Provide the [x, y] coordinate of the cell's center where the given text is located.  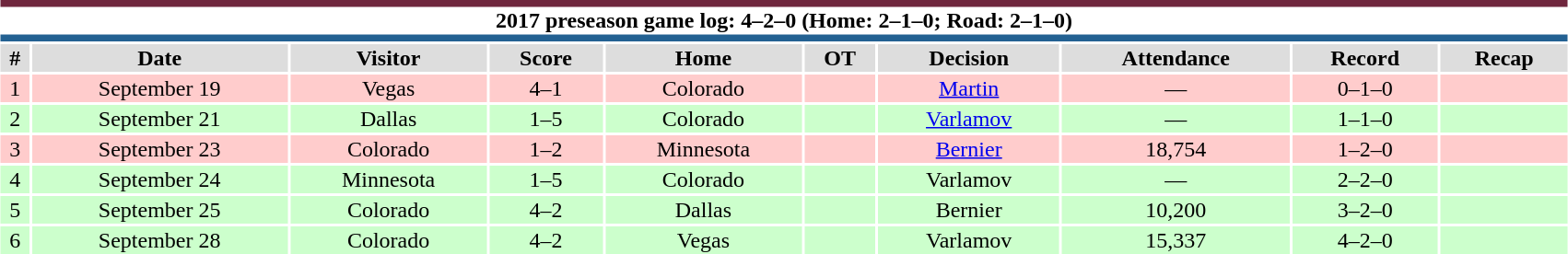
Attendance [1176, 58]
Decision [969, 58]
1–1–0 [1365, 119]
September 19 [158, 88]
4 [15, 179]
Score [545, 58]
Date [158, 58]
Martin [969, 88]
3–2–0 [1365, 210]
6 [15, 240]
18,754 [1176, 149]
Home [704, 58]
# [15, 58]
OT [840, 58]
1–2–0 [1365, 149]
10,200 [1176, 210]
1–2 [545, 149]
September 24 [158, 179]
Visitor [389, 58]
Recap [1504, 58]
September 25 [158, 210]
15,337 [1176, 240]
September 21 [158, 119]
2017 preseason game log: 4–2–0 (Home: 2–1–0; Road: 2–1–0) [784, 20]
5 [15, 210]
September 23 [158, 149]
2–2–0 [1365, 179]
3 [15, 149]
0–1–0 [1365, 88]
1 [15, 88]
4–2–0 [1365, 240]
2 [15, 119]
4–1 [545, 88]
September 28 [158, 240]
Record [1365, 58]
